Provide the [x, y] coordinate of the cell's center where the given text is located.  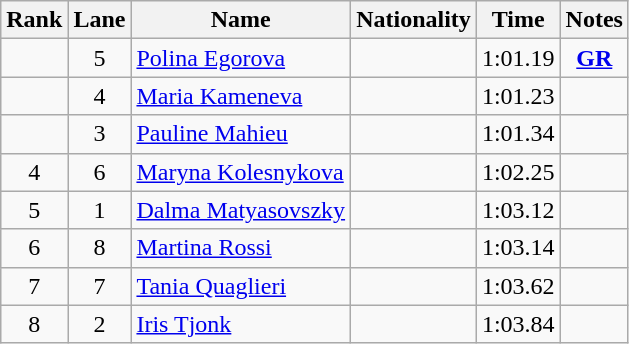
1:03.12 [518, 210]
1:03.84 [518, 324]
Notes [594, 20]
Tania Quaglieri [241, 286]
1:01.34 [518, 134]
Maryna Kolesnykova [241, 172]
1:03.14 [518, 248]
1:01.23 [518, 96]
1:03.62 [518, 286]
Name [241, 20]
Lane [100, 20]
1 [100, 210]
Dalma Matyasovszky [241, 210]
Nationality [414, 20]
Time [518, 20]
Maria Kameneva [241, 96]
Martina Rossi [241, 248]
2 [100, 324]
Pauline Mahieu [241, 134]
Iris Tjonk [241, 324]
1:02.25 [518, 172]
1:01.19 [518, 58]
3 [100, 134]
Polina Egorova [241, 58]
Rank [34, 20]
GR [594, 58]
